Identify which cell holds the provided text, then report its [X, Y] central coordinate. 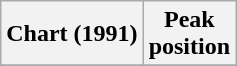
Peakposition [189, 34]
Chart (1991) [72, 34]
